Find where the given text appears and provide that cell's center as [X, Y] coordinate. 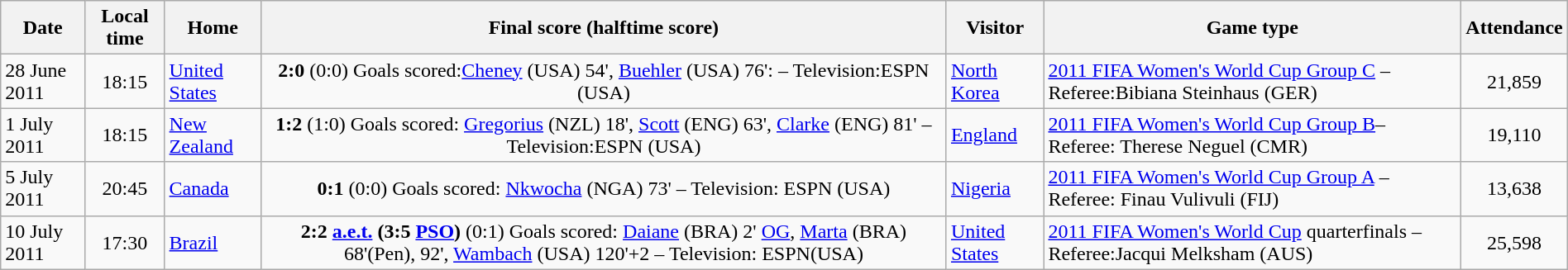
2:2 a.e.t. (3:5 PSO) (0:1) Goals scored: Daiane (BRA) 2' OG, Marta (BRA) 68'(Pen), 92', Wambach (USA) 120'+2 – Television: ESPN(USA) [604, 243]
Visitor [994, 28]
20:45 [125, 188]
2011 FIFA Women's World Cup Group A – Referee: Finau Vulivuli (FIJ) [1252, 188]
Nigeria [994, 188]
21,859 [1514, 81]
England [994, 135]
2011 FIFA Women's World Cup Group B– Referee: Therese Neguel (CMR) [1252, 135]
28 June 2011 [43, 81]
Canada [213, 188]
10 July 2011 [43, 243]
Game type [1252, 28]
Local time [125, 28]
19,110 [1514, 135]
13,638 [1514, 188]
Home [213, 28]
2011 FIFA Women's World Cup Group C – Referee:Bibiana Steinhaus (GER) [1252, 81]
17:30 [125, 243]
0:1 (0:0) Goals scored: Nkwocha (NGA) 73' – Television: ESPN (USA) [604, 188]
Final score (halftime score) [604, 28]
2011 FIFA Women's World Cup quarterfinals – Referee:Jacqui Melksham (AUS) [1252, 243]
New Zealand [213, 135]
5 July 2011 [43, 188]
2:0 (0:0) Goals scored:Cheney (USA) 54', Buehler (USA) 76': – Television:ESPN (USA) [604, 81]
North Korea [994, 81]
25,598 [1514, 243]
Attendance [1514, 28]
Date [43, 28]
1:2 (1:0) Goals scored: Gregorius (NZL) 18', Scott (ENG) 63', Clarke (ENG) 81' – Television:ESPN (USA) [604, 135]
1 July 2011 [43, 135]
Brazil [213, 243]
